Provide the [x, y] coordinate of the cell's center where the given text is located.  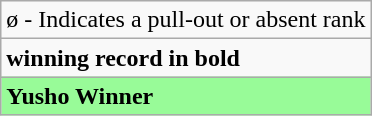
Yusho Winner [186, 96]
winning record in bold [186, 58]
ø - Indicates a pull-out or absent rank [186, 20]
